Extract the (X, Y) coordinate from the center of the cell holding the provided text.  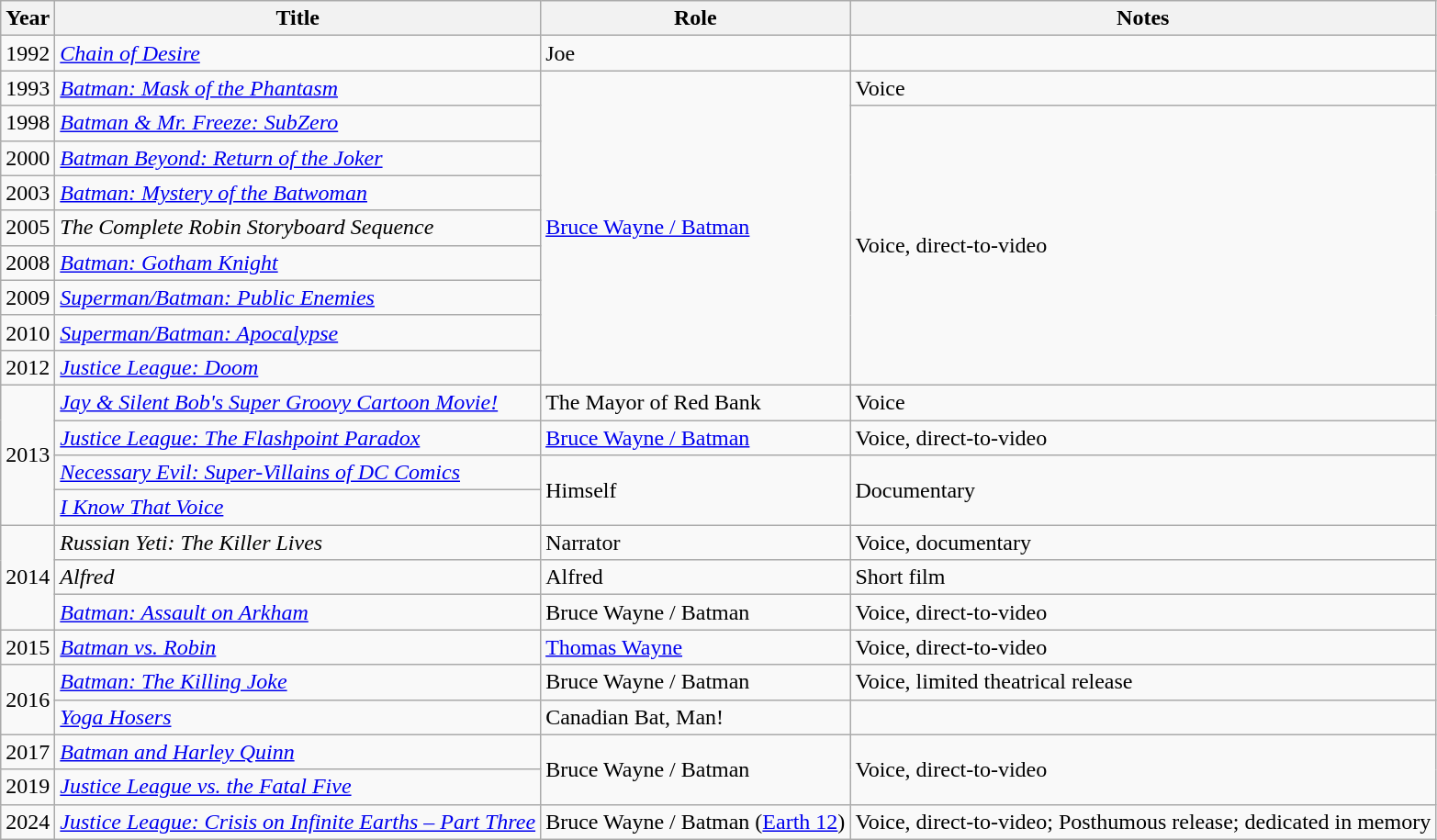
1998 (28, 123)
2016 (28, 700)
Jay & Silent Bob's Super Groovy Cartoon Movie! (298, 402)
2015 (28, 647)
Justice League vs. the Fatal Five (298, 787)
Justice League: Doom (298, 367)
The Mayor of Red Bank (696, 402)
Role (696, 18)
2010 (28, 332)
Russian Yeti: The Killer Lives (298, 543)
2009 (28, 297)
Batman: The Killing Joke (298, 682)
1992 (28, 53)
2014 (28, 577)
I Know That Voice (298, 508)
Necessary Evil: Super-Villains of DC Comics (298, 473)
Batman: Mystery of the Batwoman (298, 193)
Short film (1143, 577)
2005 (28, 228)
2019 (28, 787)
Thomas Wayne (696, 647)
Himself (696, 490)
Notes (1143, 18)
2012 (28, 367)
Voice, limited theatrical release (1143, 682)
Superman/Batman: Public Enemies (298, 297)
Justice League: The Flashpoint Paradox (298, 438)
Justice League: Crisis on Infinite Earths – Part Three (298, 822)
Batman Beyond: Return of the Joker (298, 158)
Batman & Mr. Freeze: SubZero (298, 123)
Title (298, 18)
Joe (696, 53)
The Complete Robin Storyboard Sequence (298, 228)
2003 (28, 193)
Superman/Batman: Apocalypse (298, 332)
Batman: Mask of the Phantasm (298, 88)
Narrator (696, 543)
2000 (28, 158)
1993 (28, 88)
Voice, documentary (1143, 543)
Batman vs. Robin (298, 647)
Voice, direct-to-video; Posthumous release; dedicated in memory (1143, 822)
Documentary (1143, 490)
Batman and Harley Quinn (298, 752)
Year (28, 18)
2013 (28, 454)
2008 (28, 263)
Chain of Desire (298, 53)
Yoga Hosers (298, 717)
Batman: Assault on Arkham (298, 612)
2024 (28, 822)
Bruce Wayne / Batman (Earth 12) (696, 822)
2017 (28, 752)
Canadian Bat, Man! (696, 717)
Batman: Gotham Knight (298, 263)
